Pinpoint the cell where the given text exists, returning its (X, Y) midpoint coordinate. 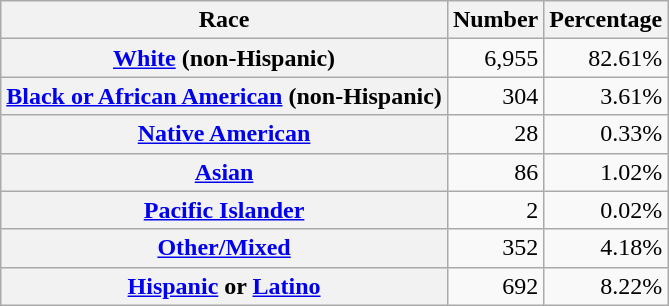
Asian (224, 172)
86 (495, 172)
Pacific Islander (224, 210)
2 (495, 210)
304 (495, 96)
352 (495, 248)
1.02% (606, 172)
4.18% (606, 248)
0.02% (606, 210)
82.61% (606, 58)
Percentage (606, 20)
Black or African American (non-Hispanic) (224, 96)
28 (495, 134)
Other/Mixed (224, 248)
0.33% (606, 134)
White (non-Hispanic) (224, 58)
6,955 (495, 58)
8.22% (606, 286)
Number (495, 20)
Race (224, 20)
3.61% (606, 96)
Hispanic or Latino (224, 286)
692 (495, 286)
Native American (224, 134)
